Detect which cell encompasses the target text, then output its [x, y] center coordinate. 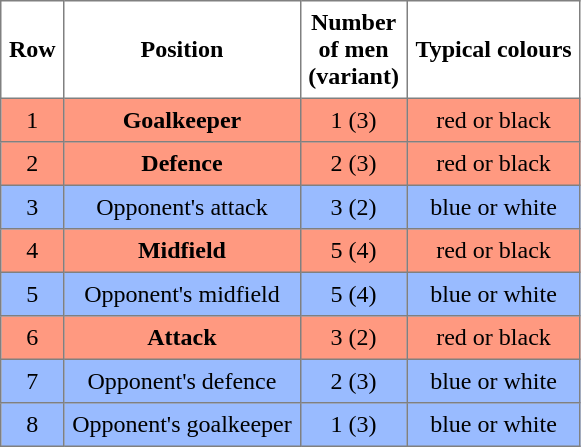
Midfield [182, 251]
Position [182, 50]
Defence [182, 164]
Row [32, 50]
Opponent's attack [182, 207]
3 [32, 207]
2 [32, 164]
7 [32, 381]
5 [32, 294]
Opponent's goalkeeper [182, 425]
8 [32, 425]
Opponent's midfield [182, 294]
1 [32, 120]
Attack [182, 338]
Number of men (variant) [354, 50]
Opponent's defence [182, 381]
4 [32, 251]
6 [32, 338]
Goalkeeper [182, 120]
Typical colours [494, 50]
